Pinpoint the cell where the given text exists, returning its (x, y) midpoint coordinate. 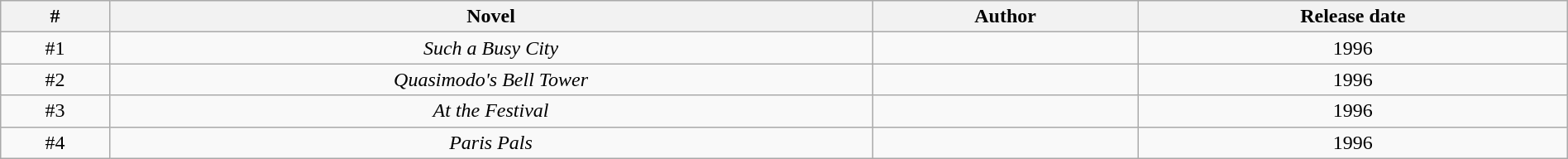
At the Festival (491, 111)
Release date (1353, 17)
# (55, 17)
#1 (55, 48)
Novel (491, 17)
Such a Busy City (491, 48)
#3 (55, 111)
#4 (55, 142)
#2 (55, 79)
Author (1006, 17)
Paris Pals (491, 142)
Quasimodo's Bell Tower (491, 79)
